Provide the [X, Y] coordinate of the cell's center where the given text is located.  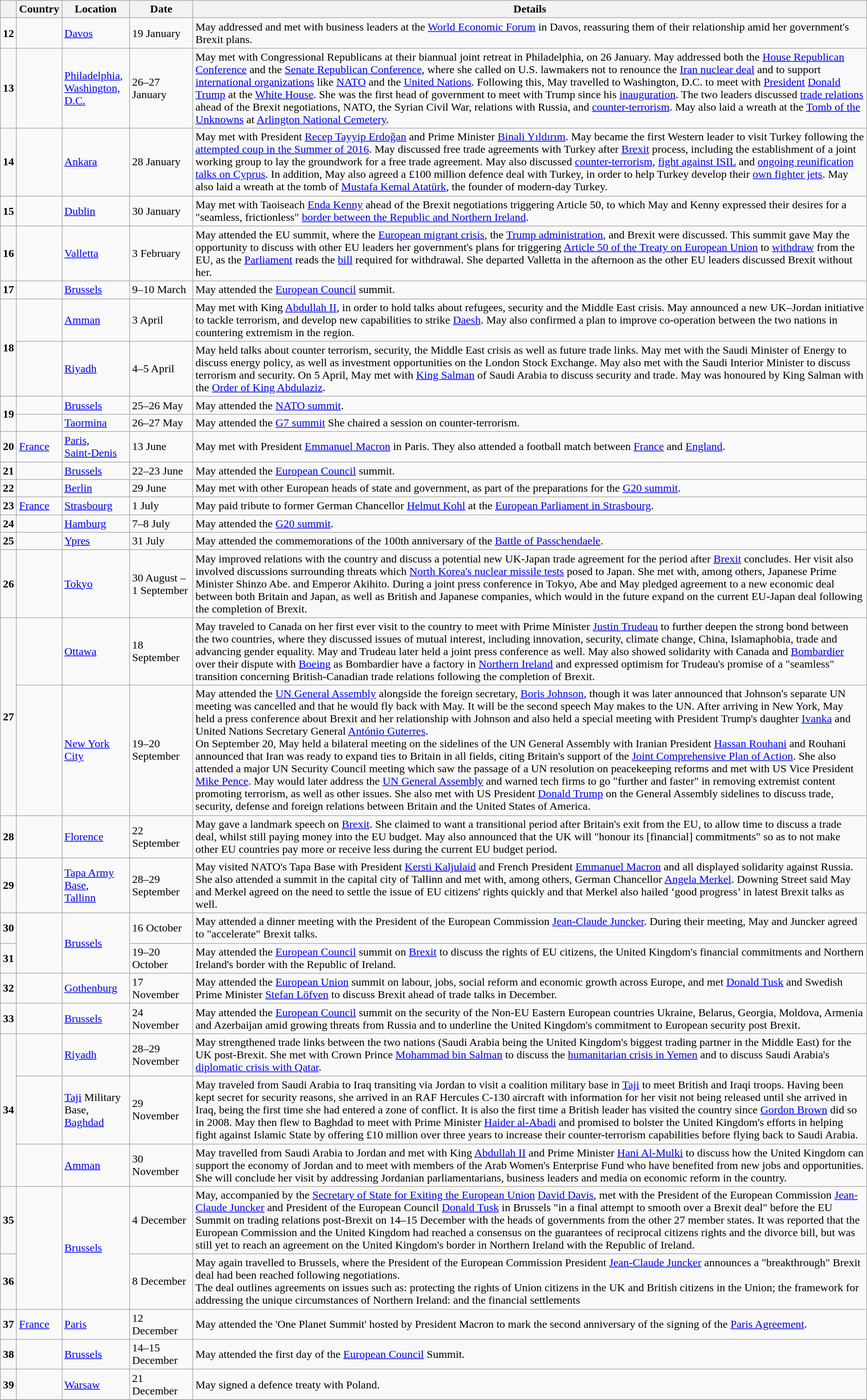
9–10 March [161, 290]
27 [8, 717]
Tapa Army Base,Tallinn [96, 885]
Philadelphia,Washington, D.C. [96, 88]
3 February [161, 254]
30 January [161, 211]
25–26 May [161, 405]
19 January [161, 33]
34 [8, 1110]
18 September [161, 651]
14 [8, 162]
Florence [96, 837]
15 [8, 211]
Berlin [96, 488]
19 [8, 414]
28–29 September [161, 885]
May attended the commemorations of the 100th anniversary of the Battle of Passchendaele. [530, 541]
Details [530, 9]
24 November [161, 1019]
Strasbourg [96, 506]
28–29 November [161, 1055]
29 [8, 885]
May signed a defence treaty with Poland. [530, 1384]
26 [8, 584]
Hamburg [96, 524]
Ankara [96, 162]
Paris [96, 1324]
26–27 May [161, 423]
21 December [161, 1384]
May attended the G7 summit She chaired a session on counter-terrorism. [530, 423]
28 [8, 837]
Gothenburg [96, 988]
22 [8, 488]
19–20 October [161, 958]
22 September [161, 837]
Date [161, 9]
Dublin [96, 211]
21 [8, 471]
4–5 April [161, 369]
22–23 June [161, 471]
29 June [161, 488]
30 August – 1 September [161, 584]
28 January [161, 162]
31 [8, 958]
23 [8, 506]
13 [8, 88]
Davos [96, 33]
May attended the first day of the European Council Summit. [530, 1355]
May attended the NATO summit. [530, 405]
13 June [161, 446]
Location [96, 9]
33 [8, 1019]
May met with other European heads of state and government, as part of the preparations for the G20 summit. [530, 488]
17 November [161, 988]
35 [8, 1220]
39 [8, 1384]
20 [8, 446]
Taormina [96, 423]
16 [8, 254]
19–20 September [161, 750]
May paid tribute to former German Chancellor Helmut Kohl at the European Parliament in Strasbourg. [530, 506]
32 [8, 988]
8 December [161, 1281]
Ypres [96, 541]
Warsaw [96, 1384]
Tokyo [96, 584]
12 [8, 33]
May attended the 'One Planet Summit' hosted by President Macron to mark the second anniversary of the signing of the Paris Agreement. [530, 1324]
17 [8, 290]
3 April [161, 320]
29 November [161, 1110]
25 [8, 541]
Country [39, 9]
31 July [161, 541]
16 October [161, 928]
May met with President Emmanuel Macron in Paris. They also attended a football match between France and England. [530, 446]
14–15 December [161, 1355]
May attended the G20 summit. [530, 524]
Valletta [96, 254]
36 [8, 1281]
30 [8, 928]
4 December [161, 1220]
30 November [161, 1165]
38 [8, 1355]
7–8 July [161, 524]
1 July [161, 506]
New York City [96, 750]
18 [8, 347]
24 [8, 524]
26–27 January [161, 88]
Taji Military Base,Baghdad [96, 1110]
Paris,Saint-Denis [96, 446]
37 [8, 1324]
Ottawa [96, 651]
12 December [161, 1324]
